Identify which cell holds the provided text, then report its (x, y) central coordinate. 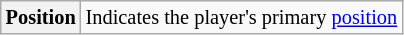
Position (41, 17)
Indicates the player's primary position (242, 17)
